Provide the (x, y) coordinate of the cell's center where the given text is located.  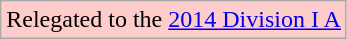
Relegated to the 2014 Division I A (174, 20)
